Pinpoint the cell where the given text exists, returning its (x, y) midpoint coordinate. 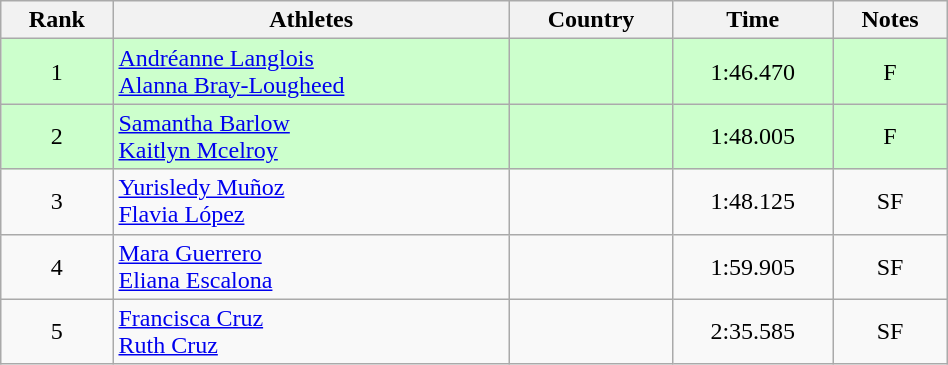
2 (57, 136)
1:48.005 (753, 136)
1:46.470 (753, 72)
2:35.585 (753, 332)
Yurisledy MuñozFlavia López (311, 202)
5 (57, 332)
Athletes (311, 20)
4 (57, 266)
Country (590, 20)
3 (57, 202)
1 (57, 72)
Francisca CruzRuth Cruz (311, 332)
Mara GuerreroEliana Escalona (311, 266)
Notes (890, 20)
Time (753, 20)
Samantha BarlowKaitlyn Mcelroy (311, 136)
Andréanne LangloisAlanna Bray-Lougheed (311, 72)
1:48.125 (753, 202)
1:59.905 (753, 266)
Rank (57, 20)
